Return (x, y) of the center of cell containing provided text 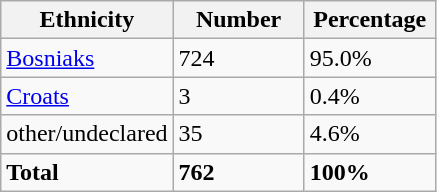
Total (87, 172)
95.0% (370, 58)
Bosniaks (87, 58)
724 (238, 58)
0.4% (370, 96)
Ethnicity (87, 20)
100% (370, 172)
35 (238, 134)
762 (238, 172)
4.6% (370, 134)
3 (238, 96)
Number (238, 20)
Percentage (370, 20)
other/undeclared (87, 134)
Croats (87, 96)
